Extract the [x, y] coordinate from the center of the cell holding the provided text.  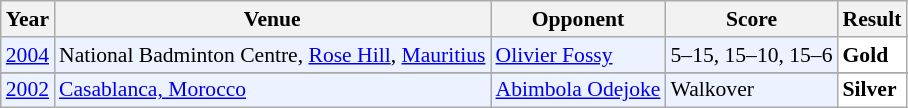
5–15, 15–10, 15–6 [751, 55]
Gold [872, 55]
Year [28, 19]
Result [872, 19]
Opponent [578, 19]
Silver [872, 90]
Venue [272, 19]
Score [751, 19]
Walkover [751, 90]
Casablanca, Morocco [272, 90]
Abimbola Odejoke [578, 90]
2002 [28, 90]
2004 [28, 55]
Olivier Fossy [578, 55]
National Badminton Centre, Rose Hill, Mauritius [272, 55]
